From the cell containing the given text, extract its center point as [X, Y] coordinate. 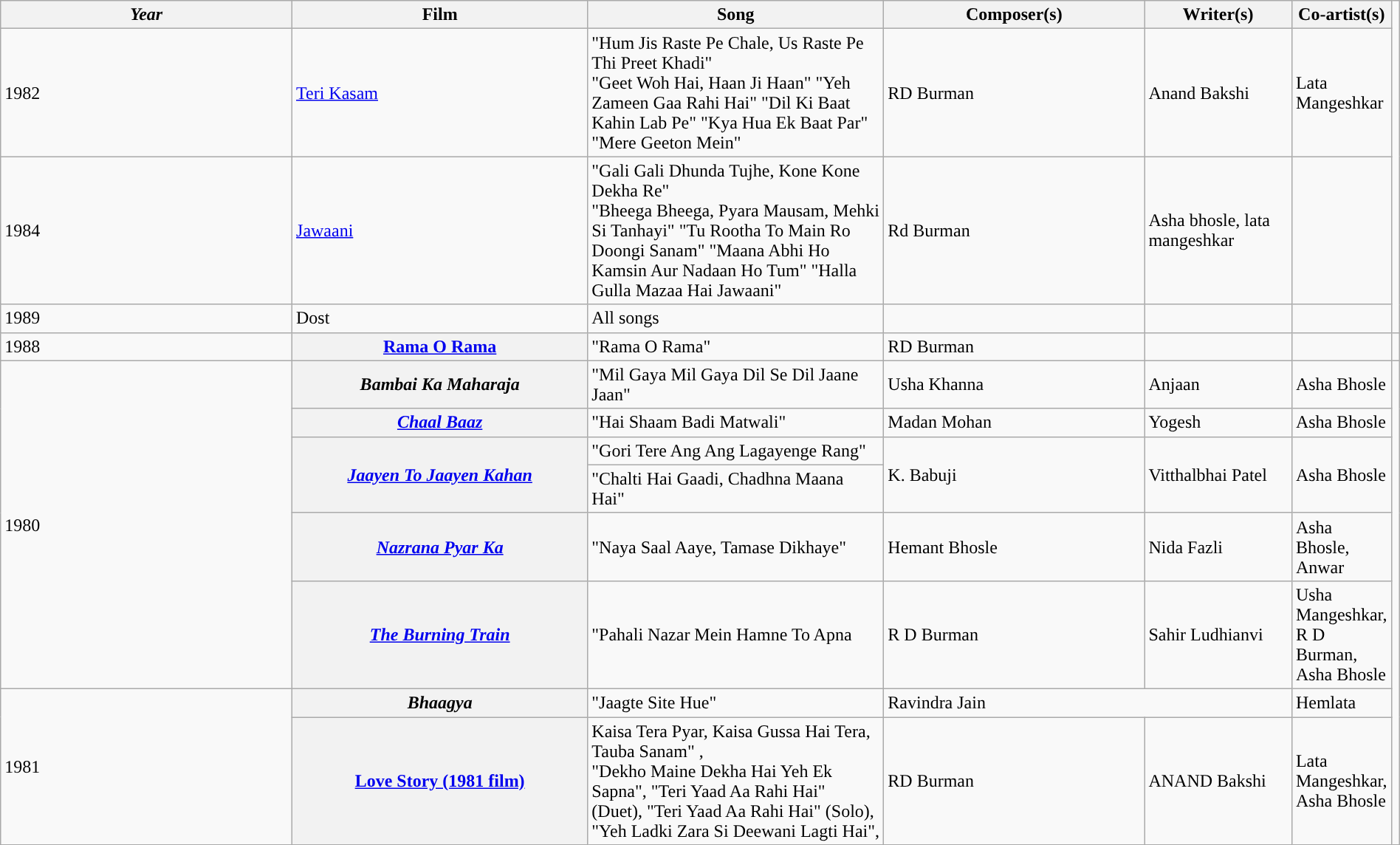
Bambai Ka Maharaja [440, 384]
Yogesh [1218, 422]
Sahir Ludhianvi [1218, 634]
1981 [146, 767]
Nazrana Pyar Ka [440, 547]
K. Babuji [1015, 474]
Rama O Rama [440, 346]
Ravindra Jain [1088, 702]
Nida Fazli [1218, 547]
Composer(s) [1015, 15]
Year [146, 15]
1984 [146, 230]
"Pahali Nazar Mein Hamne To Apna [735, 634]
Hemlata [1341, 702]
R D Burman [1015, 634]
Teri Kasam [440, 93]
Dost [440, 318]
All songs [735, 318]
Lata Mangeshkar [1341, 93]
Usha Khanna [1015, 384]
"Gori Tere Ang Ang Lagayenge Rang" [735, 451]
"Chalti Hai Gaadi, Chadhna Maana Hai" [735, 489]
Asha bhosle, lata mangeshkar [1218, 230]
"Jaagte Site Hue" [735, 702]
1982 [146, 93]
ANAND Bakshi [1218, 780]
The Burning Train [440, 634]
"Hai Shaam Badi Matwali" [735, 422]
Jawaani [440, 230]
Vitthalbhai Patel [1218, 474]
"Mil Gaya Mil Gaya Dil Se Dil Jaane Jaan" [735, 384]
"Naya Saal Aaye, Tamase Dikhaye" [735, 547]
Chaal Baaz [440, 422]
Madan Mohan [1015, 422]
1988 [146, 346]
Love Story (1981 film) [440, 780]
Rd Burman [1015, 230]
1980 [146, 524]
Jaayen To Jaayen Kahan [440, 474]
Film [440, 15]
1989 [146, 318]
Anand Bakshi [1218, 93]
Song [735, 15]
Asha Bhosle, Anwar [1341, 547]
Lata Mangeshkar, Asha Bhosle [1341, 780]
Bhaagya [440, 702]
Co-artist(s) [1341, 15]
"Rama O Rama" [735, 346]
Usha Mangeshkar, R D Burman, Asha Bhosle [1341, 634]
Hemant Bhosle [1015, 547]
Anjaan [1218, 384]
Writer(s) [1218, 15]
